From the cell containing the given text, extract its center point as (x, y) coordinate. 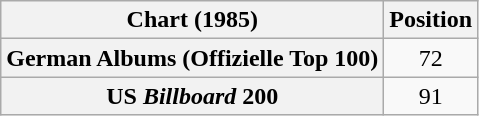
91 (431, 96)
Position (431, 20)
US Billboard 200 (192, 96)
German Albums (Offizielle Top 100) (192, 58)
Chart (1985) (192, 20)
72 (431, 58)
